Scan for the cell matching the given text and deliver its (x, y) coordinate at center. 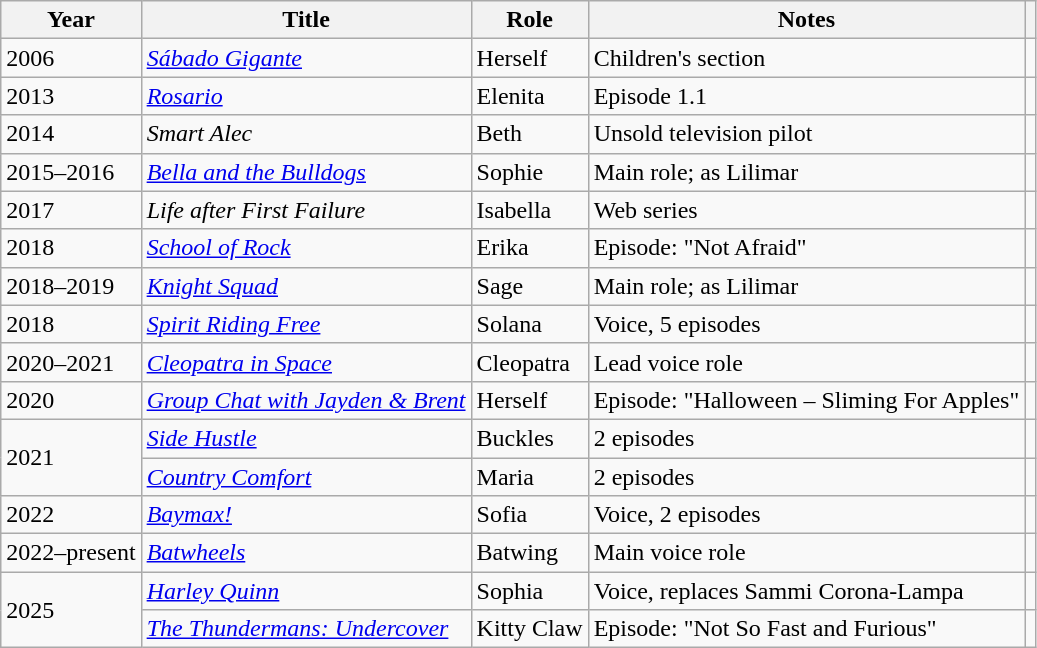
Cleopatra in Space (306, 362)
Elenita (530, 96)
Voice, 2 episodes (806, 515)
Buckles (530, 438)
Lead voice role (806, 362)
Group Chat with Jayden & Brent (306, 400)
Unsold television pilot (806, 134)
Isabella (530, 210)
Children's section (806, 58)
The Thundermans: Undercover (306, 629)
Knight Squad (306, 286)
Sophia (530, 591)
Erika (530, 248)
2018–2019 (71, 286)
Baymax! (306, 515)
Voice, 5 episodes (806, 324)
Cleopatra (530, 362)
Solana (530, 324)
2025 (71, 610)
Beth (530, 134)
Batwheels (306, 553)
2014 (71, 134)
Side Hustle (306, 438)
Notes (806, 20)
Rosario (306, 96)
Episode: "Not Afraid" (806, 248)
2020–2021 (71, 362)
Life after First Failure (306, 210)
Sábado Gigante (306, 58)
Voice, replaces Sammi Corona-Lampa (806, 591)
Sage (530, 286)
Sofia (530, 515)
Kitty Claw (530, 629)
Bella and the Bulldogs (306, 172)
Sophie (530, 172)
Maria (530, 477)
Title (306, 20)
Country Comfort (306, 477)
2020 (71, 400)
2006 (71, 58)
Smart Alec (306, 134)
Episode: "Not So Fast and Furious" (806, 629)
2017 (71, 210)
2022–present (71, 553)
2021 (71, 457)
Web series (806, 210)
Role (530, 20)
Harley Quinn (306, 591)
Episode 1.1 (806, 96)
Episode: "Halloween – Sliming For Apples" (806, 400)
2022 (71, 515)
Spirit Riding Free (306, 324)
Main voice role (806, 553)
2013 (71, 96)
Batwing (530, 553)
2015–2016 (71, 172)
Year (71, 20)
School of Rock (306, 248)
